Detect which cell encompasses the target text, then output its [X, Y] center coordinate. 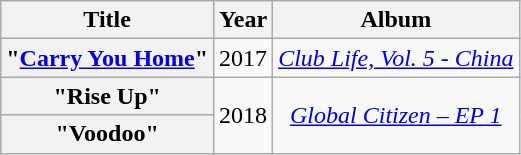
2018 [244, 115]
Club Life, Vol. 5 - China [396, 58]
"Carry You Home" [108, 58]
Album [396, 20]
Title [108, 20]
2017 [244, 58]
"Voodoo" [108, 134]
Global Citizen – EP 1 [396, 115]
"Rise Up" [108, 96]
Year [244, 20]
